From the cell containing the given text, extract its center point as [x, y] coordinate. 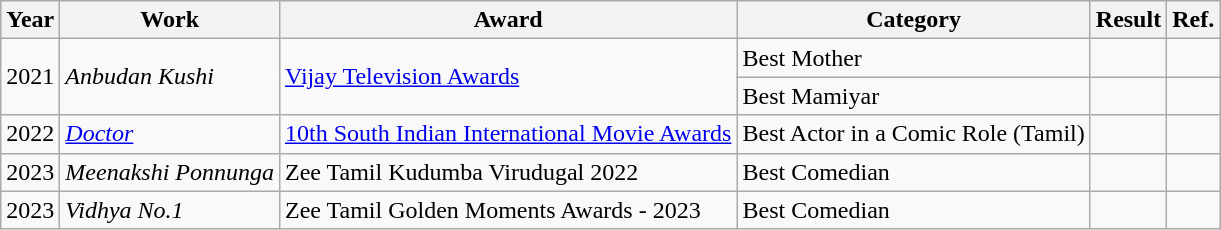
2021 [30, 77]
Best Mamiyar [914, 96]
Category [914, 20]
Ref. [1194, 20]
Zee Tamil Kudumba Virudugal 2022 [508, 172]
Vidhya No.1 [170, 210]
Meenakshi Ponnunga [170, 172]
Award [508, 20]
Best Mother [914, 58]
Anbudan Kushi [170, 77]
Result [1128, 20]
10th South Indian International Movie Awards [508, 134]
Best Actor in a Comic Role (Tamil) [914, 134]
Vijay Television Awards [508, 77]
Year [30, 20]
2022 [30, 134]
Work [170, 20]
Doctor [170, 134]
Zee Tamil Golden Moments Awards - 2023 [508, 210]
